Capture the cell that displays the provided text and extract its [x, y] central coordinate. 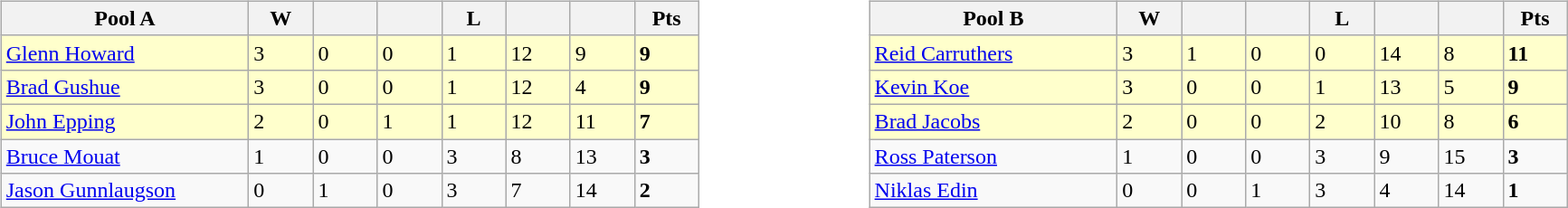
Ross Paterson [993, 156]
10 [1406, 121]
Pool B [993, 18]
Brad Gushue [125, 87]
Brad Jacobs [993, 121]
Jason Gunnlaugson [125, 191]
Glenn Howard [125, 52]
Reid Carruthers [993, 52]
15 [1471, 156]
Niklas Edin [993, 191]
John Epping [125, 121]
Bruce Mouat [125, 156]
Kevin Koe [993, 87]
5 [1471, 87]
6 [1535, 121]
Pool A [125, 18]
